Identify which cell holds the provided text, then report its [x, y] central coordinate. 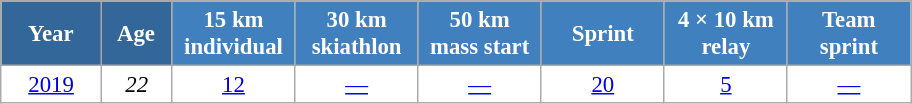
Sprint [602, 34]
5 [726, 85]
30 km skiathlon [356, 34]
22 [136, 85]
15 km individual [234, 34]
2019 [52, 85]
50 km mass start [480, 34]
Team sprint [848, 34]
20 [602, 85]
4 × 10 km relay [726, 34]
Year [52, 34]
12 [234, 85]
Age [136, 34]
